Scan for the cell matching the given text and deliver its [x, y] coordinate at center. 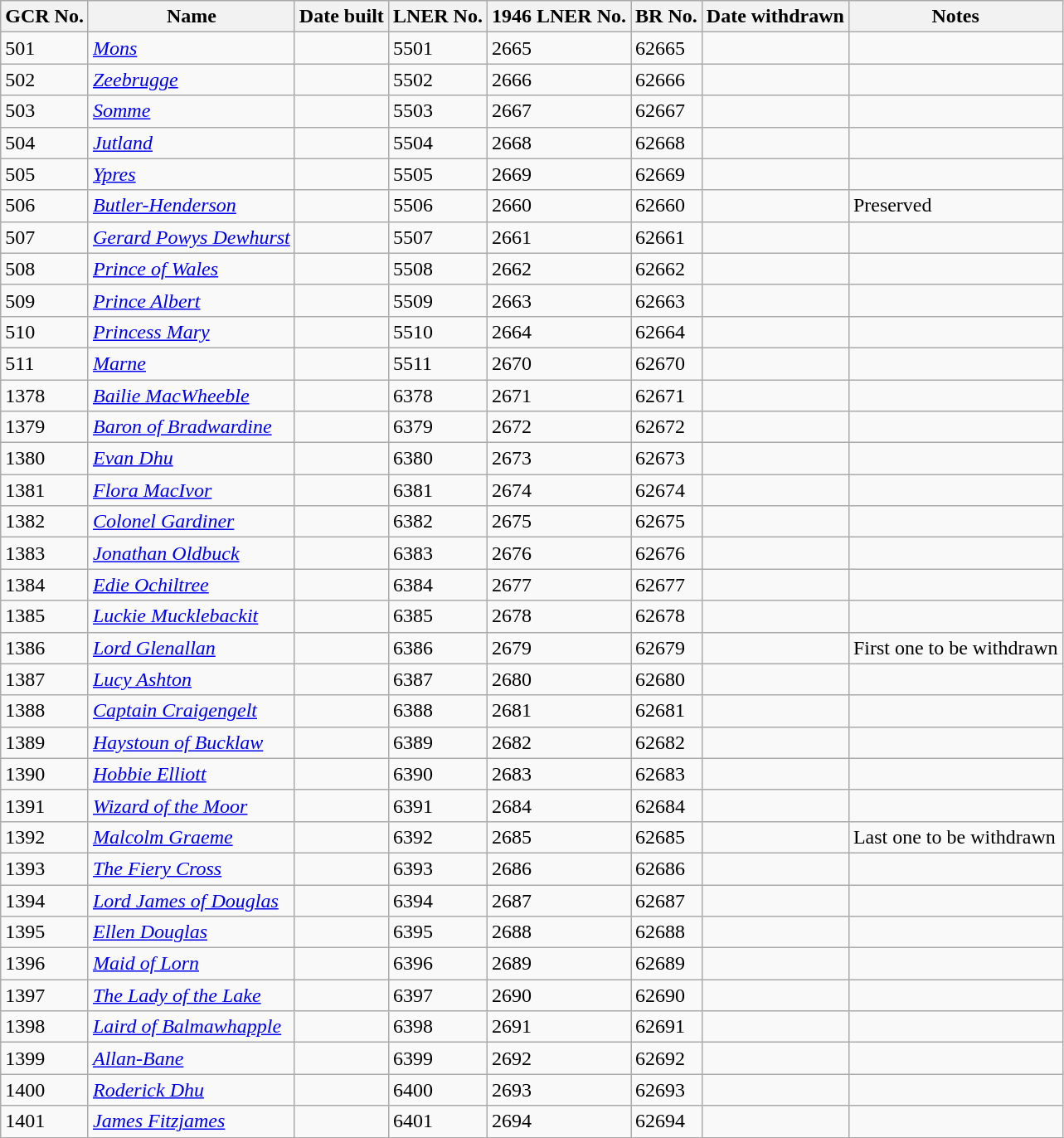
6388 [438, 711]
Wizard of the Moor [191, 805]
6395 [438, 932]
6378 [438, 396]
Date withdrawn [775, 17]
1392 [45, 837]
Princess Mary [191, 332]
2676 [559, 553]
62686 [667, 868]
6380 [438, 459]
62668 [667, 143]
5511 [438, 363]
6382 [438, 522]
Ellen Douglas [191, 932]
2680 [559, 679]
2694 [559, 1121]
6381 [438, 490]
505 [45, 174]
62660 [667, 206]
2668 [559, 143]
62687 [667, 900]
62670 [667, 363]
62683 [667, 774]
2675 [559, 522]
Evan Dhu [191, 459]
62664 [667, 332]
2685 [559, 837]
Marne [191, 363]
1393 [45, 868]
5508 [438, 269]
511 [45, 363]
62672 [667, 427]
503 [45, 111]
Maid of Lorn [191, 964]
Hobbie Elliott [191, 774]
2664 [559, 332]
1396 [45, 964]
2679 [559, 648]
62693 [667, 1090]
6389 [438, 742]
Ypres [191, 174]
62680 [667, 679]
2692 [559, 1058]
6397 [438, 995]
Lord James of Douglas [191, 900]
2671 [559, 396]
2663 [559, 300]
Flora MacIvor [191, 490]
Name [191, 17]
62661 [667, 237]
James Fitzjames [191, 1121]
508 [45, 269]
Luckie Mucklebackit [191, 616]
510 [45, 332]
6379 [438, 427]
2674 [559, 490]
1946 LNER No. [559, 17]
1379 [45, 427]
2689 [559, 964]
2662 [559, 269]
62685 [667, 837]
2670 [559, 363]
5502 [438, 80]
Malcolm Graeme [191, 837]
2661 [559, 237]
62669 [667, 174]
5505 [438, 174]
62675 [667, 522]
1385 [45, 616]
62666 [667, 80]
Roderick Dhu [191, 1090]
Edie Ochiltree [191, 585]
GCR No. [45, 17]
2693 [559, 1090]
6386 [438, 648]
5509 [438, 300]
62688 [667, 932]
6398 [438, 1027]
5504 [438, 143]
Gerard Powys Dewhurst [191, 237]
62692 [667, 1058]
Date built [342, 17]
Allan-Bane [191, 1058]
Colonel Gardiner [191, 522]
6401 [438, 1121]
2684 [559, 805]
1399 [45, 1058]
62663 [667, 300]
62678 [667, 616]
Laird of Balmawhapple [191, 1027]
Haystoun of Bucklaw [191, 742]
BR No. [667, 17]
5510 [438, 332]
6383 [438, 553]
2672 [559, 427]
62671 [667, 396]
6399 [438, 1058]
1398 [45, 1027]
1384 [45, 585]
501 [45, 48]
2688 [559, 932]
62684 [667, 805]
62682 [667, 742]
5501 [438, 48]
507 [45, 237]
62691 [667, 1027]
2666 [559, 80]
Preserved [955, 206]
5507 [438, 237]
Lucy Ashton [191, 679]
2660 [559, 206]
Jutland [191, 143]
62677 [667, 585]
First one to be withdrawn [955, 648]
Last one to be withdrawn [955, 837]
2673 [559, 459]
1380 [45, 459]
62681 [667, 711]
1394 [45, 900]
62665 [667, 48]
506 [45, 206]
Butler-Henderson [191, 206]
2677 [559, 585]
1378 [45, 396]
2681 [559, 711]
62679 [667, 648]
Captain Craigengelt [191, 711]
1382 [45, 522]
Lord Glenallan [191, 648]
62674 [667, 490]
62694 [667, 1121]
1383 [45, 553]
509 [45, 300]
5503 [438, 111]
2669 [559, 174]
1401 [45, 1121]
Notes [955, 17]
Mons [191, 48]
1395 [45, 932]
504 [45, 143]
62676 [667, 553]
2678 [559, 616]
6391 [438, 805]
6392 [438, 837]
2683 [559, 774]
Prince of Wales [191, 269]
2665 [559, 48]
2667 [559, 111]
1387 [45, 679]
2691 [559, 1027]
Prince Albert [191, 300]
6394 [438, 900]
6387 [438, 679]
2686 [559, 868]
1390 [45, 774]
The Fiery Cross [191, 868]
LNER No. [438, 17]
6396 [438, 964]
2682 [559, 742]
Baron of Bradwardine [191, 427]
6390 [438, 774]
Zeebrugge [191, 80]
6385 [438, 616]
The Lady of the Lake [191, 995]
6400 [438, 1090]
1391 [45, 805]
62690 [667, 995]
1400 [45, 1090]
1397 [45, 995]
62667 [667, 111]
2690 [559, 995]
502 [45, 80]
2687 [559, 900]
6384 [438, 585]
Jonathan Oldbuck [191, 553]
6393 [438, 868]
1388 [45, 711]
62673 [667, 459]
Bailie MacWheeble [191, 396]
1389 [45, 742]
5506 [438, 206]
1381 [45, 490]
1386 [45, 648]
62662 [667, 269]
Somme [191, 111]
62689 [667, 964]
